Determine the (x, y) coordinate at the center of the cell enclosing the given text.  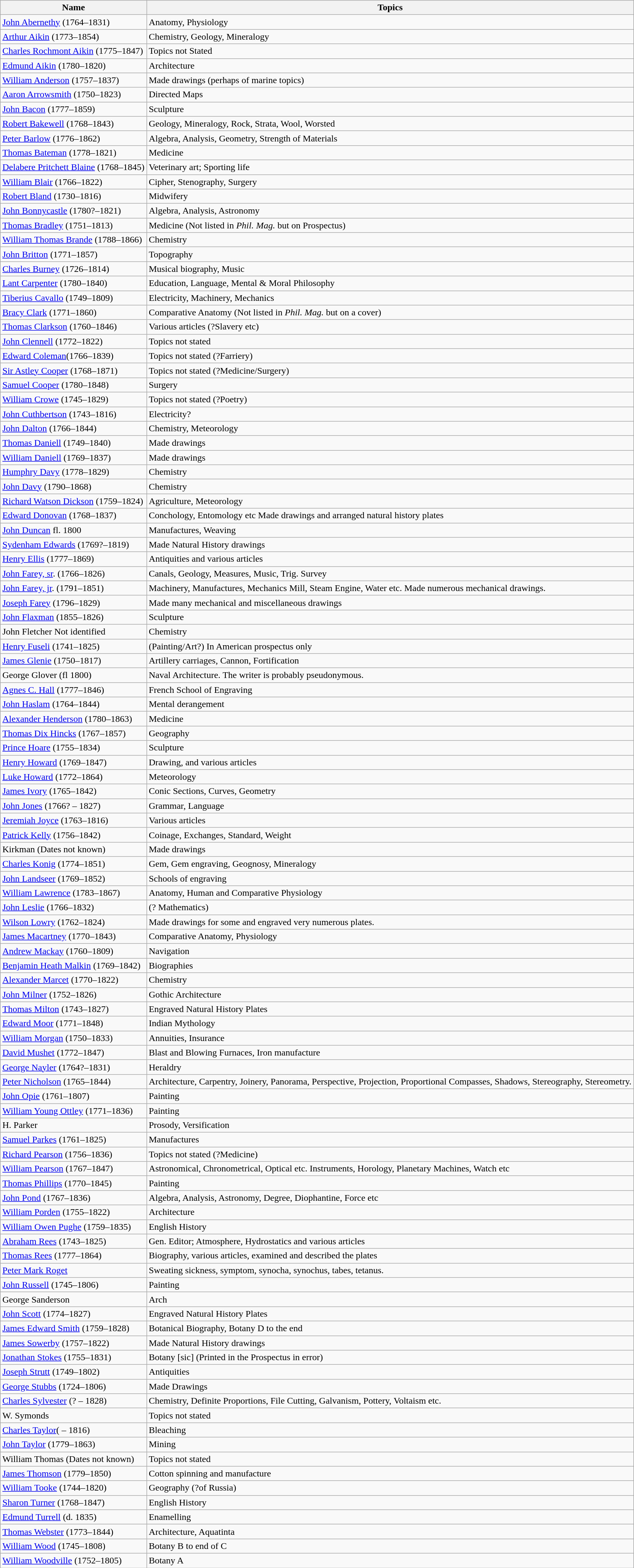
Architecture, Carpentry, Joinery, Panorama, Perspective, Projection, Proportional Compasses, Shadows, Stereography, Stereometry. (390, 1081)
George Stubbs (1724–1806) (74, 1386)
Topics (390, 8)
William Morgan (1750–1833) (74, 1038)
Thomas Bateman (1778–1821) (74, 153)
Thomas Daniell (1749–1840) (74, 443)
Canals, Geology, Measures, Music, Trig. Survey (390, 574)
Bracy Clark (1771–1860) (74, 312)
Peter Mark Roget (74, 1270)
George Sanderson (74, 1299)
Thomas Webster (1773–1844) (74, 1531)
Coinage, Exchanges, Standard, Weight (390, 835)
John Russell (1745–1806) (74, 1285)
Geology, Mineralogy, Rock, Strata, Wool, Worsted (390, 124)
George Glover (fl 1800) (74, 675)
Charles Sylvester (? – 1828) (74, 1401)
John Landseer (1769–1852) (74, 878)
Topics not stated (?Medicine/Surgery) (390, 370)
W. Symonds (74, 1415)
Robert Bakewell (1768–1843) (74, 124)
(? Mathematics) (390, 908)
John Bacon (1777–1859) (74, 109)
Chemistry, Definite Proportions, File Cutting, Galvanism, Pottery, Voltaism etc. (390, 1401)
Mental derangement (390, 704)
William Lawrence (1783–1867) (74, 893)
Manufactures (390, 1140)
Cipher, Stenography, Surgery (390, 182)
Conchology, Entomology etc Made drawings and arranged natural history plates (390, 516)
Joseph Farey (1796–1829) (74, 602)
Luke Howard (1772–1864) (74, 777)
James Ivory (1765–1842) (74, 791)
William Pearson (1767–1847) (74, 1169)
William Anderson (1757–1837) (74, 80)
Astronomical, Chronometrical, Optical etc. Instruments, Horology, Planetary Machines, Watch etc (390, 1169)
Electricity? (390, 414)
John Jones (1766? – 1827) (74, 806)
Edmund Aikin (1780–1820) (74, 66)
John Cuthbertson (1743–1816) (74, 414)
William Woodville (1752–1805) (74, 1560)
William Owen Pughe (1759–1835) (74, 1227)
Sharon Turner (1768–1847) (74, 1502)
Electricity, Machinery, Mechanics (390, 298)
Annuities, Insurance (390, 1038)
(Painting/Art?) In American prospectus only (390, 646)
Edward Donovan (1768–1837) (74, 516)
William Thomas Brande (1788–1866) (74, 240)
Made drawings for some and engraved very numerous plates. (390, 922)
John Flaxman (1855–1826) (74, 617)
Various articles (?Slavery etc) (390, 327)
John Pond (1767–1836) (74, 1198)
Sweating sickness, symptom, synocha, synochus, tabes, tetanus. (390, 1270)
Topics not stated (?Farriery) (390, 356)
John Farey, sr. (1766–1826) (74, 574)
Thomas Phillips (1770–1845) (74, 1183)
Alexander Marcet (1770–1822) (74, 980)
John Fletcher Not identified (74, 631)
Edward Coleman(1766–1839) (74, 356)
Patrick Kelly (1756–1842) (74, 835)
John Dalton (1766–1844) (74, 429)
John Opie (1761–1807) (74, 1096)
Algebra, Analysis, Geometry, Strength of Materials (390, 138)
Cotton spinning and manufacture (390, 1473)
John Abernethy (1764–1831) (74, 22)
John Clennell (1772–1822) (74, 341)
H. Parker (74, 1125)
Wilson Lowry (1762–1824) (74, 922)
Comparative Anatomy (Not listed in Phil. Mag. but on a cover) (390, 312)
Thomas Clarkson (1760–1846) (74, 327)
Samuel Cooper (1780–1848) (74, 385)
Jonathan Stokes (1755–1831) (74, 1358)
Andrew Mackay (1760–1809) (74, 951)
Thomas Rees (1777–1864) (74, 1256)
Delabere Pritchett Blaine (1768–1845) (74, 167)
Gem, Gem engraving, Geognosy, Mineralogy (390, 864)
John Scott (1774–1827) (74, 1314)
Topography (390, 254)
Algebra, Analysis, Astronomy, Degree, Diophantine, Force etc (390, 1198)
Arch (390, 1299)
Charles Rochmont Aikin (1775–1847) (74, 51)
Botany A (390, 1560)
Henry Fuseli (1741–1825) (74, 646)
John Davy (1790–1868) (74, 487)
James Macartney (1770–1843) (74, 937)
David Mushet (1772–1847) (74, 1052)
Conic Sections, Curves, Geometry (390, 791)
John Milner (1752–1826) (74, 994)
Richard Watson Dickson (1759–1824) (74, 501)
Surgery (390, 385)
Gothic Architecture (390, 994)
Anatomy, Physiology (390, 22)
Comparative Anatomy, Physiology (390, 937)
Anatomy, Human and Comparative Physiology (390, 893)
Kirkman (Dates not known) (74, 849)
William Young Ottley (1771–1836) (74, 1111)
Antiquities (390, 1372)
Samuel Parkes (1761–1825) (74, 1140)
William Wood (1745–1808) (74, 1546)
John Taylor (1779–1863) (74, 1444)
Naval Architecture. The writer is probably pseudonymous. (390, 675)
Abraham Rees (1743–1825) (74, 1241)
Geography (390, 733)
Enamelling (390, 1517)
Machinery, Manufactures, Mechanics Mill, Steam Engine, Water etc. Made numerous mechanical drawings. (390, 588)
Chemistry, Meteorology (390, 429)
John Farey, jr. (1791–1851) (74, 588)
Musical biography, Music (390, 269)
Gen. Editor; Atmosphere, Hydrostatics and various articles (390, 1241)
Tiberius Cavallo (1749–1809) (74, 298)
James Sowerby (1757–1822) (74, 1343)
Artillery carriages, Cannon, Fortification (390, 661)
Made many mechanical and miscellaneous drawings (390, 602)
Topics not stated (?Medicine) (390, 1154)
Botany B to end of C (390, 1546)
Agnes C. Hall (1777–1846) (74, 690)
Made Drawings (390, 1386)
William Porden (1755–1822) (74, 1212)
Biographies (390, 966)
Edward Moor (1771–1848) (74, 1023)
Thomas Dix Hincks (1767–1857) (74, 733)
Biography, various articles, examined and described the plates (390, 1256)
Henry Ellis (1777–1869) (74, 559)
Prince Hoare (1755–1834) (74, 748)
Heraldry (390, 1067)
Alexander Henderson (1780–1863) (74, 719)
Meteorology (390, 777)
Richard Pearson (1756–1836) (74, 1154)
Veterinary art; Sporting life (390, 167)
Education, Language, Mental & Moral Philosophy (390, 283)
John Haslam (1764–1844) (74, 704)
Agriculture, Meteorology (390, 501)
Various articles (390, 820)
William Tooke (1744–1820) (74, 1488)
Geography (?of Russia) (390, 1488)
Lant Carpenter (1780–1840) (74, 283)
Thomas Milton (1743–1827) (74, 1009)
William Daniell (1769–1837) (74, 458)
George Nayler (1764?–1831) (74, 1067)
Antiquities and various articles (390, 559)
Name (74, 8)
Mining (390, 1444)
Schools of engraving (390, 878)
Benjamin Heath Malkin (1769–1842) (74, 966)
Sir Astley Cooper (1768–1871) (74, 370)
Drawing, and various articles (390, 762)
Humphry Davy (1778–1829) (74, 472)
Blast and Blowing Furnaces, Iron manufacture (390, 1052)
Robert Bland (1730–1816) (74, 196)
Algebra, Analysis, Astronomy (390, 211)
Thomas Bradley (1751–1813) (74, 225)
James Edward Smith (1759–1828) (74, 1328)
William Crowe (1745–1829) (74, 399)
Midwifery (390, 196)
Indian Mythology (390, 1023)
James Thomson (1779–1850) (74, 1473)
Botany [sic] (Printed in the Prospectus in error) (390, 1358)
Medicine (Not listed in Phil. Mag. but on Prospectus) (390, 225)
Edmund Turrell (d. 1835) (74, 1517)
Henry Howard (1769–1847) (74, 762)
John Duncan fl. 1800 (74, 530)
Topics not stated (?Poetry) (390, 399)
Bleaching (390, 1430)
Botanical Biography, Botany D to the end (390, 1328)
John Britton (1771–1857) (74, 254)
Directed Maps (390, 95)
Charles Burney (1726–1814) (74, 269)
Navigation (390, 951)
Grammar, Language (390, 806)
John Leslie (1766–1832) (74, 908)
Made drawings (perhaps of marine topics) (390, 80)
Arthur Aikin (1773–1854) (74, 37)
French School of Engraving (390, 690)
Peter Barlow (1776–1862) (74, 138)
Aaron Arrowsmith (1750–1823) (74, 95)
Topics not Stated (390, 51)
Sydenham Edwards (1769?–1819) (74, 545)
William Blair (1766–1822) (74, 182)
Manufactures, Weaving (390, 530)
Architecture, Aquatinta (390, 1531)
Charles Taylor( – 1816) (74, 1430)
Joseph Strutt (1749–1802) (74, 1372)
John Bonnycastle (1780?–1821) (74, 211)
Chemistry, Geology, Mineralogy (390, 37)
Prosody, Versification (390, 1125)
Peter Nicholson (1765–1844) (74, 1081)
Charles Konig (1774–1851) (74, 864)
James Glenie (1750–1817) (74, 661)
Jeremiah Joyce (1763–1816) (74, 820)
William Thomas (Dates not known) (74, 1459)
